Return [x, y] of the center of cell containing provided text 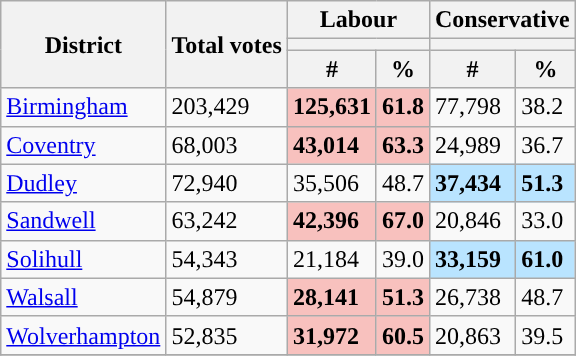
61.8 [402, 107]
24,989 [472, 145]
203,429 [227, 107]
Walsall [84, 297]
67.0 [402, 221]
54,343 [227, 259]
Coventry [84, 145]
37,434 [472, 183]
63,242 [227, 221]
Labour [358, 20]
Birmingham [84, 107]
52,835 [227, 335]
Conservative [502, 20]
District [84, 44]
77,798 [472, 107]
68,003 [227, 145]
33.0 [546, 221]
36.7 [546, 145]
28,141 [332, 297]
43,014 [332, 145]
125,631 [332, 107]
20,863 [472, 335]
Dudley [84, 183]
60.5 [402, 335]
54,879 [227, 297]
Sandwell [84, 221]
Solihull [84, 259]
39.5 [546, 335]
38.2 [546, 107]
63.3 [402, 145]
33,159 [472, 259]
31,972 [332, 335]
39.0 [402, 259]
26,738 [472, 297]
20,846 [472, 221]
Total votes [227, 44]
35,506 [332, 183]
Wolverhampton [84, 335]
21,184 [332, 259]
42,396 [332, 221]
72,940 [227, 183]
61.0 [546, 259]
